Capture the cell that displays the provided text and extract its [X, Y] central coordinate. 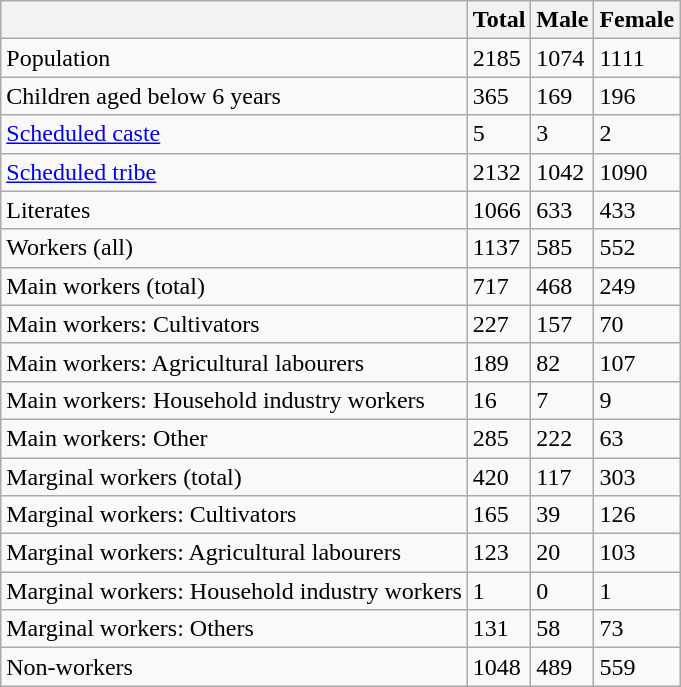
73 [637, 629]
Scheduled caste [234, 134]
Literates [234, 210]
2132 [499, 172]
285 [499, 438]
Marginal workers: Others [234, 629]
107 [637, 362]
165 [499, 515]
196 [637, 96]
717 [499, 286]
131 [499, 629]
Main workers: Agricultural labourers [234, 362]
552 [637, 248]
1042 [562, 172]
5 [499, 134]
103 [637, 553]
70 [637, 324]
559 [637, 667]
249 [637, 286]
227 [499, 324]
2 [637, 134]
Main workers: Other [234, 438]
1066 [499, 210]
82 [562, 362]
3 [562, 134]
1137 [499, 248]
1090 [637, 172]
Workers (all) [234, 248]
Main workers (total) [234, 286]
1111 [637, 58]
169 [562, 96]
Marginal workers (total) [234, 477]
222 [562, 438]
16 [499, 400]
468 [562, 286]
Marginal workers: Household industry workers [234, 591]
Main workers: Cultivators [234, 324]
420 [499, 477]
Children aged below 6 years [234, 96]
633 [562, 210]
Male [562, 20]
9 [637, 400]
Population [234, 58]
365 [499, 96]
Total [499, 20]
1074 [562, 58]
117 [562, 477]
20 [562, 553]
157 [562, 324]
433 [637, 210]
1048 [499, 667]
7 [562, 400]
Marginal workers: Agricultural labourers [234, 553]
63 [637, 438]
585 [562, 248]
Scheduled tribe [234, 172]
Main workers: Household industry workers [234, 400]
2185 [499, 58]
39 [562, 515]
123 [499, 553]
Non-workers [234, 667]
189 [499, 362]
489 [562, 667]
Marginal workers: Cultivators [234, 515]
0 [562, 591]
126 [637, 515]
Female [637, 20]
303 [637, 477]
58 [562, 629]
